Return (x, y) of the center of cell containing provided text 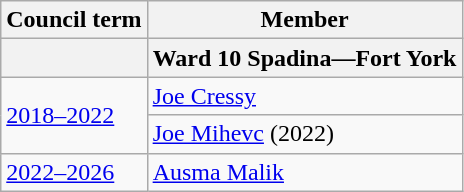
Council term (74, 20)
Joe Cressy (304, 96)
Joe Mihevc (2022) (304, 134)
Ward 10 Spadina—Fort York (304, 58)
Member (304, 20)
2022–2026 (74, 172)
2018–2022 (74, 115)
Ausma Malik (304, 172)
